Search for the cell housing the specified text and yield its [x, y] center coordinate. 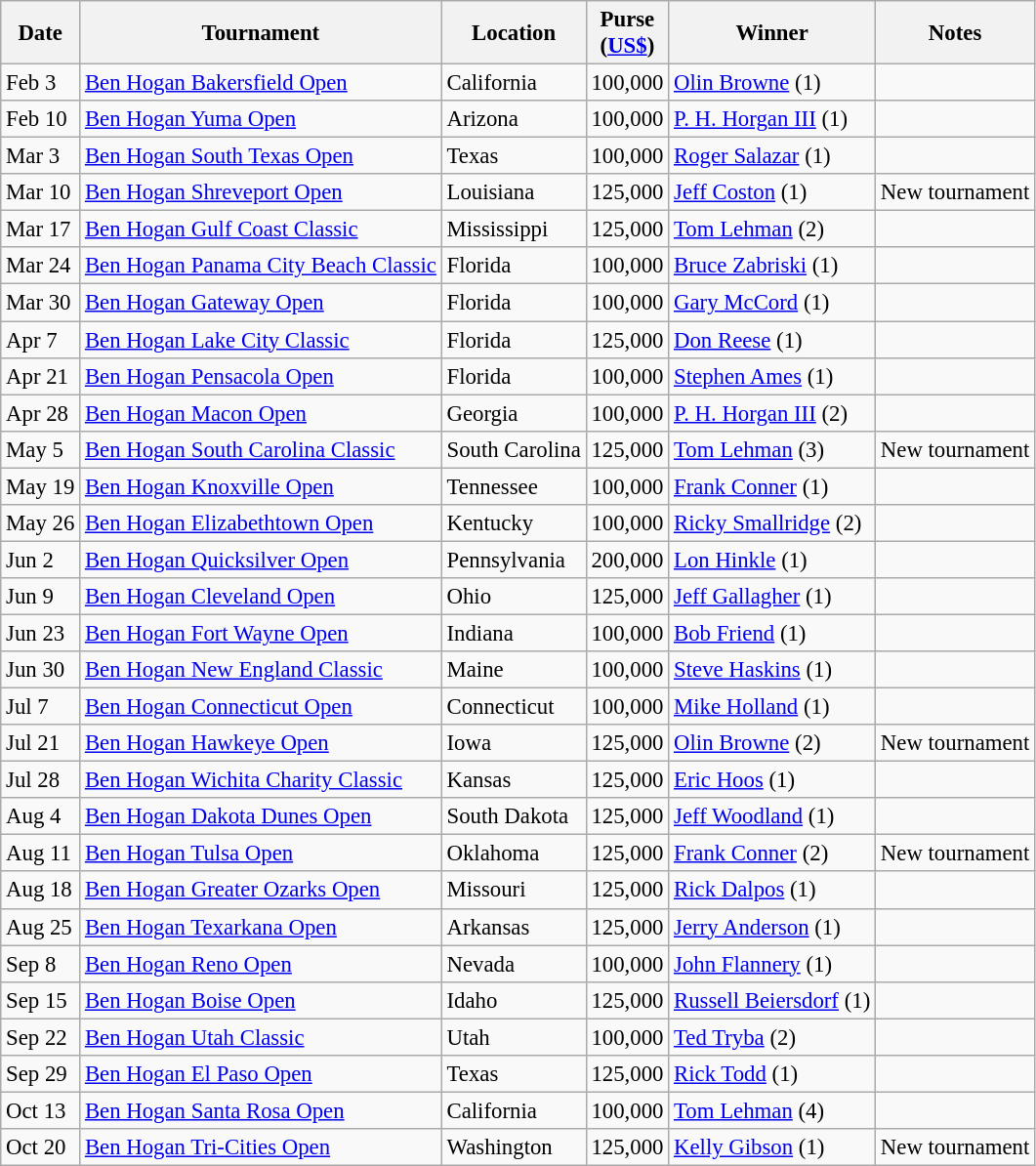
Jun 23 [41, 633]
May 19 [41, 486]
Jul 21 [41, 743]
Apr 21 [41, 376]
Ben Hogan Macon Open [262, 413]
Tom Lehman (2) [772, 229]
Apr 7 [41, 340]
Jun 9 [41, 597]
Date [41, 33]
Ben Hogan Shreveport Open [262, 192]
Russell Beiersdorf (1) [772, 1000]
South Dakota [514, 816]
Ben Hogan Santa Rosa Open [262, 1110]
Ricky Smallridge (2) [772, 523]
Kentucky [514, 523]
Washington [514, 1147]
Aug 4 [41, 816]
Ben Hogan Hawkeye Open [262, 743]
Maine [514, 670]
Arkansas [514, 927]
Kansas [514, 780]
Jul 7 [41, 707]
Apr 28 [41, 413]
Iowa [514, 743]
Jul 28 [41, 780]
Ohio [514, 597]
Connecticut [514, 707]
Jeff Coston (1) [772, 192]
Utah [514, 1037]
Missouri [514, 891]
Ben Hogan Yuma Open [262, 119]
Frank Conner (2) [772, 854]
Ben Hogan South Carolina Classic [262, 449]
Sep 15 [41, 1000]
Georgia [514, 413]
Mar 3 [41, 156]
Tournament [262, 33]
Ben Hogan Texarkana Open [262, 927]
Indiana [514, 633]
Jun 30 [41, 670]
200,000 [627, 560]
Sep 29 [41, 1074]
Ben Hogan Dakota Dunes Open [262, 816]
Ben Hogan South Texas Open [262, 156]
Tennessee [514, 486]
Mississippi [514, 229]
Aug 18 [41, 891]
Ben Hogan Gateway Open [262, 303]
Tom Lehman (4) [772, 1110]
Eric Hoos (1) [772, 780]
Ben Hogan Bakersfield Open [262, 83]
Oct 13 [41, 1110]
Oct 20 [41, 1147]
Purse(US$) [627, 33]
Roger Salazar (1) [772, 156]
May 26 [41, 523]
Ben Hogan Wichita Charity Classic [262, 780]
Aug 25 [41, 927]
Ben Hogan Panama City Beach Classic [262, 267]
Olin Browne (1) [772, 83]
Aug 11 [41, 854]
Louisiana [514, 192]
Ben Hogan New England Classic [262, 670]
Ben Hogan Utah Classic [262, 1037]
Idaho [514, 1000]
Lon Hinkle (1) [772, 560]
Ben Hogan Knoxville Open [262, 486]
Mar 30 [41, 303]
Ben Hogan Lake City Classic [262, 340]
South Carolina [514, 449]
Mike Holland (1) [772, 707]
Ben Hogan Pensacola Open [262, 376]
Ted Tryba (2) [772, 1037]
Arizona [514, 119]
Notes [955, 33]
Mar 10 [41, 192]
Rick Dalpos (1) [772, 891]
Mar 17 [41, 229]
Mar 24 [41, 267]
Bruce Zabriski (1) [772, 267]
Feb 3 [41, 83]
Sep 22 [41, 1037]
Jeff Gallagher (1) [772, 597]
Gary McCord (1) [772, 303]
Oklahoma [514, 854]
Kelly Gibson (1) [772, 1147]
Feb 10 [41, 119]
Bob Friend (1) [772, 633]
Nevada [514, 964]
Steve Haskins (1) [772, 670]
Ben Hogan Greater Ozarks Open [262, 891]
Ben Hogan Boise Open [262, 1000]
Ben Hogan El Paso Open [262, 1074]
P. H. Horgan III (1) [772, 119]
John Flannery (1) [772, 964]
Ben Hogan Reno Open [262, 964]
Don Reese (1) [772, 340]
Rick Todd (1) [772, 1074]
Ben Hogan Fort Wayne Open [262, 633]
Ben Hogan Cleveland Open [262, 597]
Ben Hogan Quicksilver Open [262, 560]
Sep 8 [41, 964]
Ben Hogan Gulf Coast Classic [262, 229]
Olin Browne (2) [772, 743]
Tom Lehman (3) [772, 449]
Stephen Ames (1) [772, 376]
Ben Hogan Elizabethtown Open [262, 523]
Jun 2 [41, 560]
Winner [772, 33]
Ben Hogan Tri-Cities Open [262, 1147]
Location [514, 33]
P. H. Horgan III (2) [772, 413]
Jerry Anderson (1) [772, 927]
May 5 [41, 449]
Pennsylvania [514, 560]
Ben Hogan Connecticut Open [262, 707]
Ben Hogan Tulsa Open [262, 854]
Jeff Woodland (1) [772, 816]
Frank Conner (1) [772, 486]
